Identify which cell holds the provided text, then report its (X, Y) central coordinate. 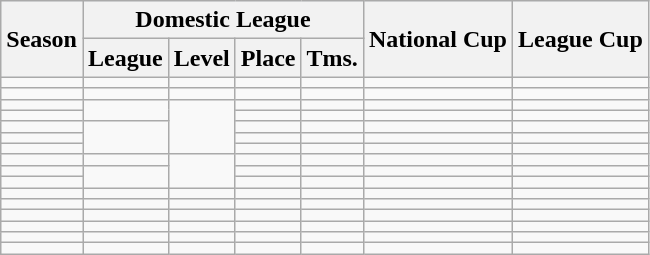
League Cup (581, 39)
Season (42, 39)
Domestic League (222, 20)
Place (268, 58)
National Cup (438, 39)
League (125, 58)
Level (202, 58)
Tms. (332, 58)
